Output the (X, Y) coordinate of the center of the cell containing the given text.  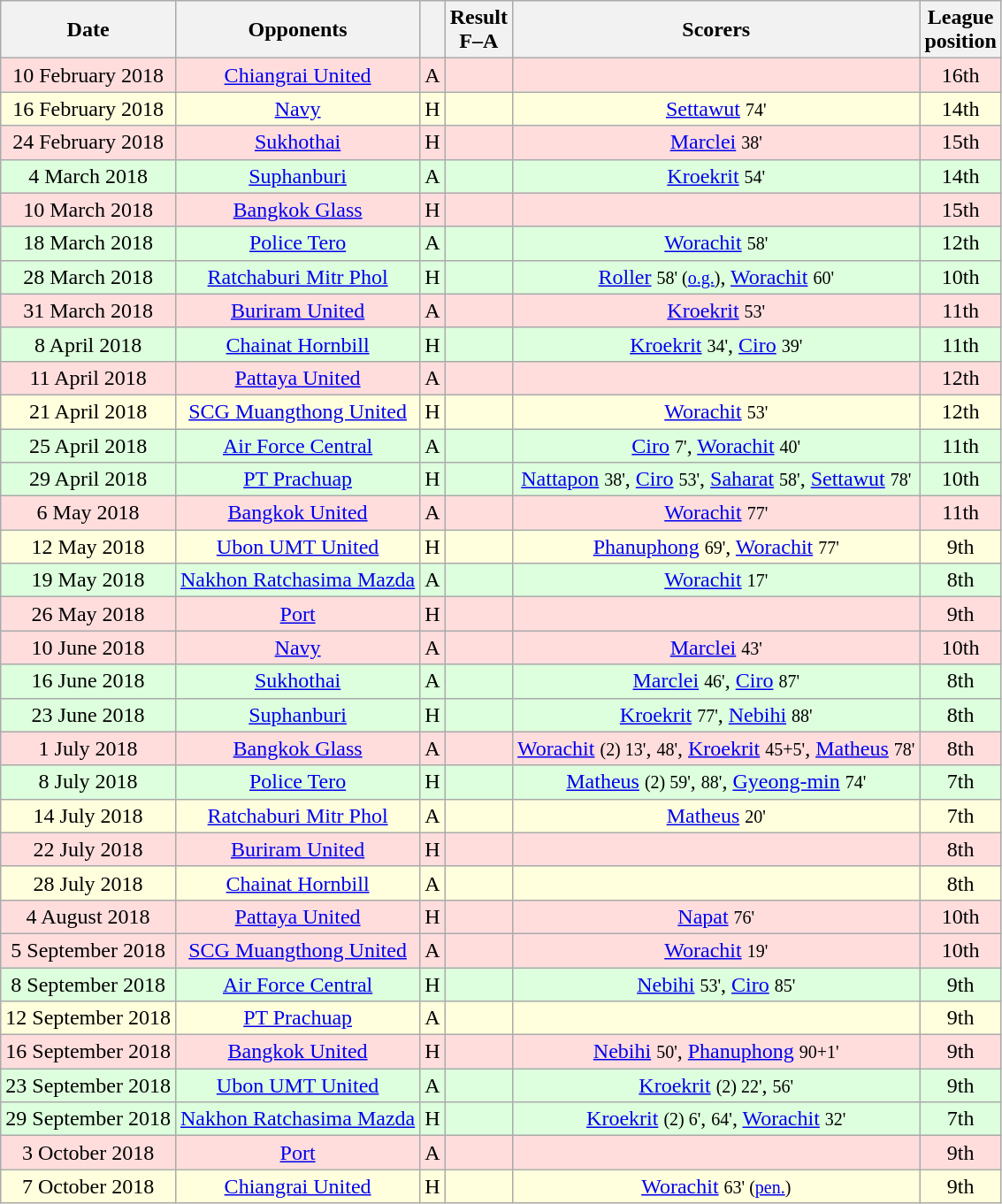
Marclei 46', Ciro 87' (716, 681)
26 May 2018 (88, 614)
Marclei 38' (716, 142)
Ciro 7', Worachit 40' (716, 445)
3 October 2018 (88, 1153)
Worachit 63' (pen.) (716, 1186)
Kroekrit 34', Ciro 39' (716, 344)
Kroekrit (2) 22', 56' (716, 1085)
Phanuphong 69', Worachit 77' (716, 547)
25 April 2018 (88, 445)
1 July 2018 (88, 748)
ResultF–A (478, 30)
22 July 2018 (88, 849)
Roller 58' (o.g.), Worachit 60' (716, 277)
Nebihi 50', Phanuphong 90+1' (716, 1052)
8 July 2018 (88, 782)
29 September 2018 (88, 1119)
Kroekrit 77', Nebihi 88' (716, 715)
4 March 2018 (88, 176)
Opponents (297, 30)
Worachit 19' (716, 950)
Matheus 20' (716, 816)
12 September 2018 (88, 1018)
Worachit 53' (716, 411)
7 October 2018 (88, 1186)
28 March 2018 (88, 277)
10 February 2018 (88, 75)
16 June 2018 (88, 681)
Matheus (2) 59', 88', Gyeong-min 74' (716, 782)
18 March 2018 (88, 243)
19 May 2018 (88, 580)
Nebihi 53', Ciro 85' (716, 985)
Leagueposition (960, 30)
14 July 2018 (88, 816)
28 July 2018 (88, 883)
4 August 2018 (88, 916)
5 September 2018 (88, 950)
23 September 2018 (88, 1085)
Napat 76' (716, 916)
Date (88, 30)
Worachit (2) 13', 48', Kroekrit 45+5', Matheus 78' (716, 748)
16 September 2018 (88, 1052)
Worachit 77' (716, 513)
31 March 2018 (88, 311)
8 September 2018 (88, 985)
24 February 2018 (88, 142)
Worachit 58' (716, 243)
16 February 2018 (88, 109)
Worachit 17' (716, 580)
10 June 2018 (88, 648)
8 April 2018 (88, 344)
10 March 2018 (88, 210)
12 May 2018 (88, 547)
Kroekrit 54' (716, 176)
Scorers (716, 30)
11 April 2018 (88, 378)
Settawut 74' (716, 109)
6 May 2018 (88, 513)
23 June 2018 (88, 715)
Marclei 43' (716, 648)
Kroekrit 53' (716, 311)
16th (960, 75)
Nattapon 38', Ciro 53', Saharat 58', Settawut 78' (716, 479)
Kroekrit (2) 6', 64', Worachit 32' (716, 1119)
21 April 2018 (88, 411)
29 April 2018 (88, 479)
